Capture the cell that displays the provided text and extract its [X, Y] central coordinate. 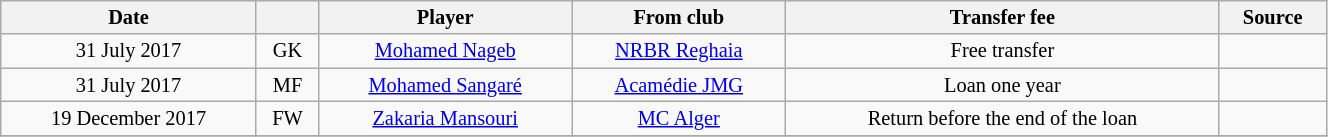
FW [287, 118]
Loan one year [1002, 85]
Mohamed Sangaré [446, 85]
MC Alger [679, 118]
19 December 2017 [129, 118]
Acamédie JMG [679, 85]
MF [287, 85]
Source [1273, 17]
Mohamed Nageb [446, 51]
Player [446, 17]
Date [129, 17]
NRBR Reghaia [679, 51]
GK [287, 51]
From club [679, 17]
Return before the end of the loan [1002, 118]
Transfer fee [1002, 17]
Free transfer [1002, 51]
Zakaria Mansouri [446, 118]
